Return (x, y) of the center of cell containing provided text 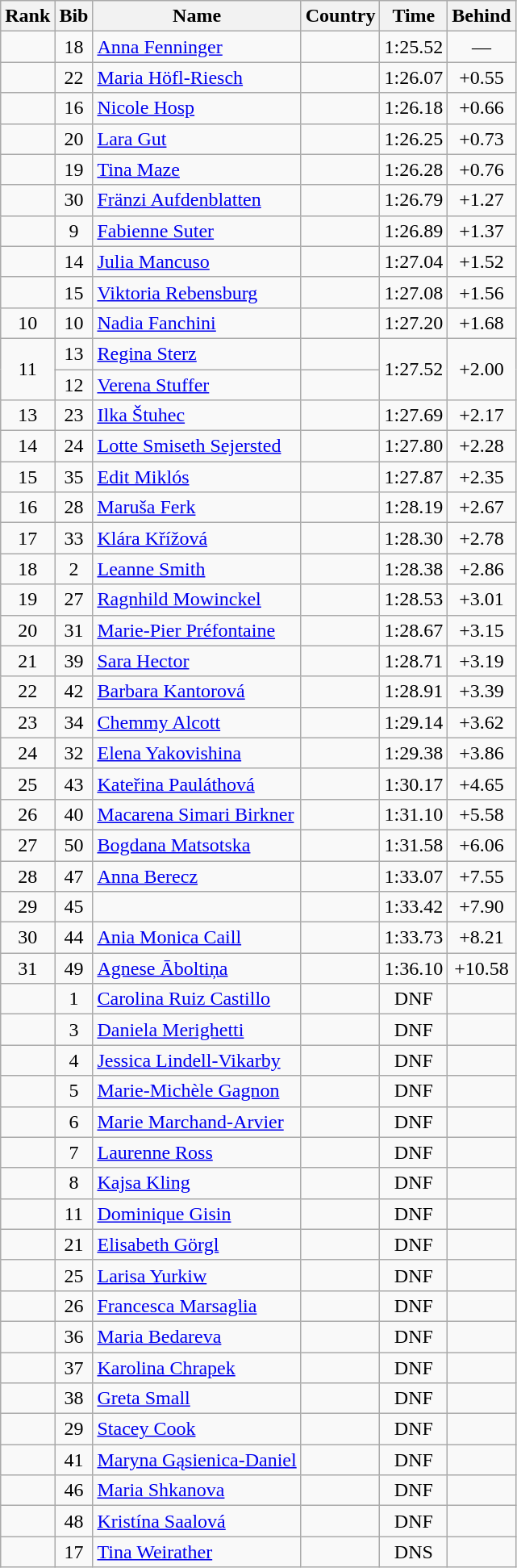
1:31.10 (414, 814)
Tina Maze (197, 169)
+2.67 (482, 508)
+1.52 (482, 261)
1:25.52 (414, 47)
+1.37 (482, 231)
Julia Mancuso (197, 261)
Agnese Āboltiņa (197, 968)
Kajsa Kling (197, 1183)
+2.17 (482, 416)
Country (340, 16)
50 (74, 845)
1:36.10 (414, 968)
Dominique Gisin (197, 1214)
Stacey Cook (197, 1429)
1:28.30 (414, 538)
+0.73 (482, 139)
+1.56 (482, 292)
Anna Berecz (197, 876)
Behind (482, 16)
Fränzi Aufdenblatten (197, 200)
3 (74, 1030)
1:28.71 (414, 661)
+3.01 (482, 600)
1:26.18 (414, 108)
+2.78 (482, 538)
+7.90 (482, 907)
1:33.42 (414, 907)
Viktoria Rebensburg (197, 292)
Regina Sterz (197, 353)
8 (74, 1183)
Lara Gut (197, 139)
45 (74, 907)
+3.39 (482, 692)
Ragnhild Mowinckel (197, 600)
39 (74, 661)
+7.55 (482, 876)
49 (74, 968)
1:28.53 (414, 600)
Ania Monica Caill (197, 938)
35 (74, 477)
+2.00 (482, 369)
— (482, 47)
1:27.69 (414, 416)
1:29.38 (414, 753)
1:26.79 (414, 200)
Marie-Pier Préfontaine (197, 630)
42 (74, 692)
Maria Höfl-Riesch (197, 77)
Maruša Ferk (197, 508)
9 (74, 231)
Bib (74, 16)
7 (74, 1152)
Tina Weirather (197, 1552)
Name (197, 16)
Elena Yakovishina (197, 753)
5 (74, 1091)
Maryna Gąsienica-Daniel (197, 1460)
+0.76 (482, 169)
1:27.87 (414, 477)
Fabienne Suter (197, 231)
4 (74, 1060)
+2.28 (482, 446)
48 (74, 1521)
1:26.25 (414, 139)
Time (414, 16)
Marie Marchand-Arvier (197, 1122)
Kateřina Pauláthová (197, 784)
Ilka Štuhec (197, 416)
Larisa Yurkiw (197, 1275)
+10.58 (482, 968)
Marie-Michèle Gagnon (197, 1091)
33 (74, 538)
+1.68 (482, 323)
+2.35 (482, 477)
1:28.91 (414, 692)
+1.27 (482, 200)
Leanne Smith (197, 569)
1:27.04 (414, 261)
36 (74, 1336)
2 (74, 569)
1:33.07 (414, 876)
6 (74, 1122)
1:30.17 (414, 784)
1:27.80 (414, 446)
+3.86 (482, 753)
Verena Stuffer (197, 385)
Laurenne Ross (197, 1152)
Nicole Hosp (197, 108)
46 (74, 1491)
32 (74, 753)
Daniela Merighetti (197, 1030)
1 (74, 999)
Carolina Ruiz Castillo (197, 999)
1:33.73 (414, 938)
Edit Miklós (197, 477)
Elisabeth Görgl (197, 1244)
Greta Small (197, 1399)
Lotte Smiseth Sejersted (197, 446)
Nadia Fanchini (197, 323)
1:27.52 (414, 369)
+0.55 (482, 77)
1:28.19 (414, 508)
+6.06 (482, 845)
38 (74, 1399)
1:26.89 (414, 231)
1:27.20 (414, 323)
12 (74, 385)
Maria Shkanova (197, 1491)
Klára Křížová (197, 538)
1:26.07 (414, 77)
Chemmy Alcott (197, 722)
1:31.58 (414, 845)
Jessica Lindell-Vikarby (197, 1060)
1:28.38 (414, 569)
40 (74, 814)
1:27.08 (414, 292)
37 (74, 1368)
DNS (414, 1552)
41 (74, 1460)
44 (74, 938)
Anna Fenninger (197, 47)
1:28.67 (414, 630)
+4.65 (482, 784)
Rank (27, 16)
Maria Bedareva (197, 1336)
+3.62 (482, 722)
+0.66 (482, 108)
Macarena Simari Birkner (197, 814)
Francesca Marsaglia (197, 1306)
+3.15 (482, 630)
47 (74, 876)
+5.58 (482, 814)
+8.21 (482, 938)
+3.19 (482, 661)
Barbara Kantorová (197, 692)
+2.86 (482, 569)
Sara Hector (197, 661)
Karolina Chrapek (197, 1368)
34 (74, 722)
43 (74, 784)
1:29.14 (414, 722)
Kristína Saalová (197, 1521)
1:26.28 (414, 169)
Bogdana Matsotska (197, 845)
